Identify which cell holds the provided text, then report its (X, Y) central coordinate. 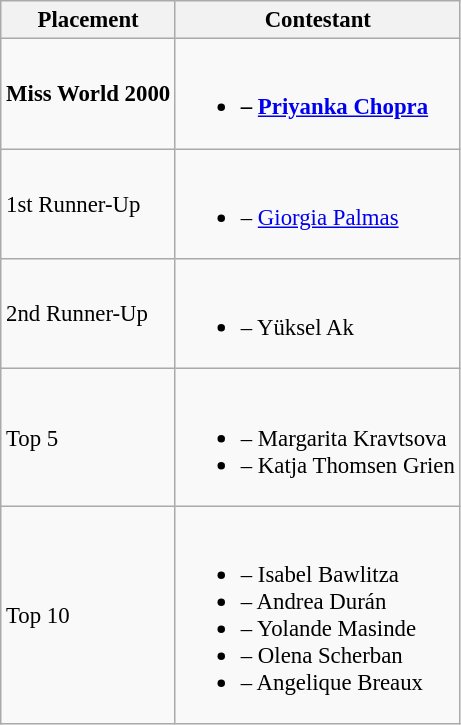
Placement (88, 20)
– Priyanka Chopra (318, 94)
Contestant (318, 20)
– Margarita Kravtsova – Katja Thomsen Grien (318, 438)
– Giorgia Palmas (318, 204)
– Isabel Bawlitza – Andrea Durán – Yolande Masinde – Olena Scherban – Angelique Breaux (318, 615)
– Yüksel Ak (318, 314)
1st Runner-Up (88, 204)
2nd Runner-Up (88, 314)
Miss World 2000 (88, 94)
Top 10 (88, 615)
Top 5 (88, 438)
